Return the (x, y) coordinate for the center point of the cell that contains the specified text.  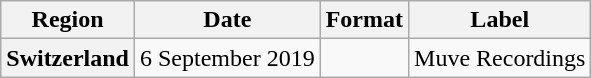
Muve Recordings (500, 58)
Switzerland (68, 58)
Date (227, 20)
Region (68, 20)
Format (364, 20)
6 September 2019 (227, 58)
Label (500, 20)
